Find where the given text appears and provide that cell's center as [x, y] coordinate. 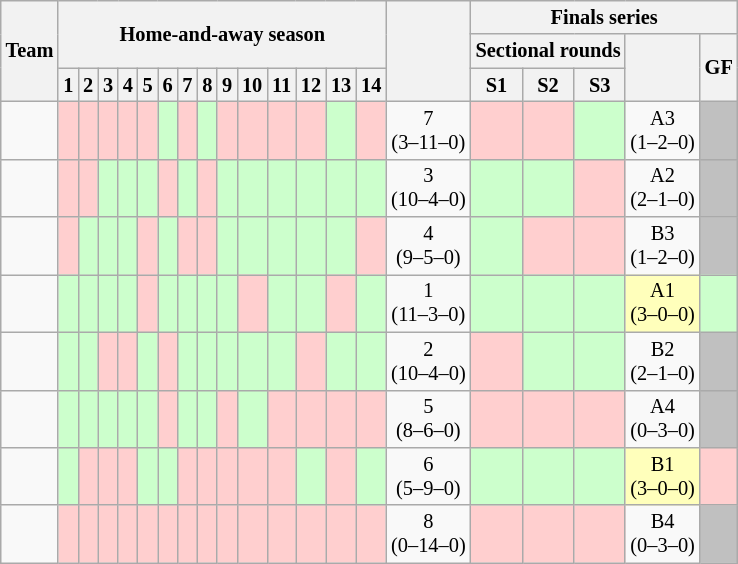
14 [371, 85]
7(3–11–0) [428, 130]
A4(0–3–0) [662, 419]
S1 [497, 85]
9 [227, 85]
B2(2–1–0) [662, 361]
3 [108, 85]
10 [252, 85]
B3(1–2–0) [662, 246]
A3(1–2–0) [662, 130]
13 [341, 85]
8(0–14–0) [428, 534]
B1(3–0–0) [662, 476]
Home-and-away season [222, 34]
Team [30, 50]
5 [148, 85]
B4(0–3–0) [662, 534]
11 [282, 85]
12 [311, 85]
2 [88, 85]
Sectional rounds [548, 51]
Finals series [604, 17]
6(5–9–0) [428, 476]
1 [68, 85]
5(8–6–0) [428, 419]
6 [168, 85]
3(10–4–0) [428, 188]
4(9–5–0) [428, 246]
2(10–4–0) [428, 361]
A2(2–1–0) [662, 188]
1(11–3–0) [428, 303]
S2 [548, 85]
8 [207, 85]
S3 [600, 85]
A1(3–0–0) [662, 303]
7 [187, 85]
4 [128, 85]
GF [719, 68]
